Find where the given text appears and provide that cell's center as (x, y) coordinate. 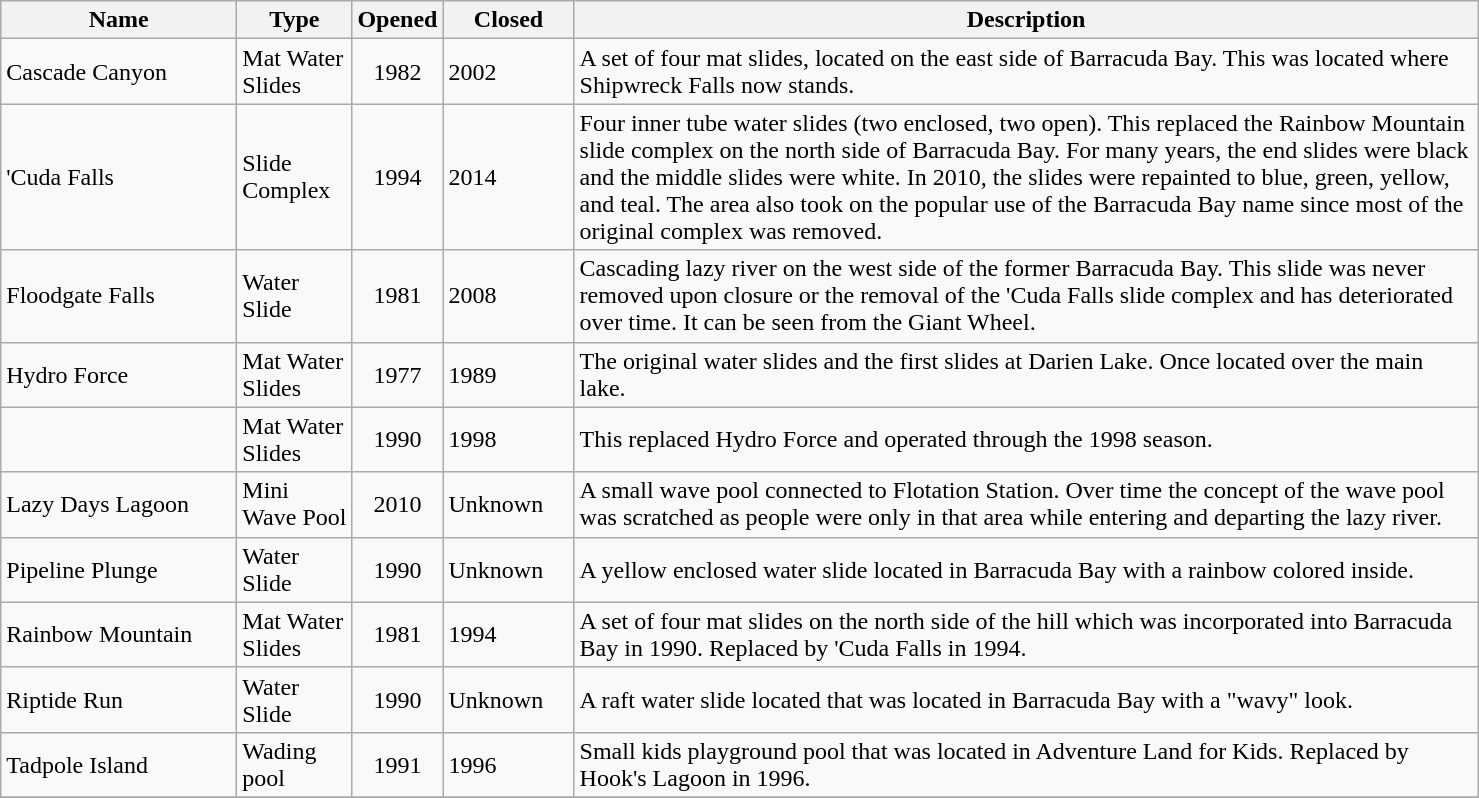
Lazy Days Lagoon (119, 504)
1991 (398, 764)
Description (1026, 20)
1996 (508, 764)
Rainbow Mountain (119, 634)
Opened (398, 20)
Hydro Force (119, 374)
1998 (508, 440)
A set of four mat slides on the north side of the hill which was incorporated into Barracuda Bay in 1990. Replaced by 'Cuda Falls in 1994. (1026, 634)
A raft water slide located that was located in Barracuda Bay with a "wavy" look. (1026, 700)
Pipeline Plunge (119, 570)
Closed (508, 20)
1989 (508, 374)
Small kids playground pool that was located in Adventure Land for Kids. Replaced by Hook's Lagoon in 1996. (1026, 764)
A set of four mat slides, located on the east side of Barracuda Bay. This was located where Shipwreck Falls now stands. (1026, 72)
Riptide Run (119, 700)
Cascade Canyon (119, 72)
A yellow enclosed water slide located in Barracuda Bay with a rainbow colored inside. (1026, 570)
Wading pool (294, 764)
2010 (398, 504)
Floodgate Falls (119, 296)
1982 (398, 72)
Tadpole Island (119, 764)
The original water slides and the first slides at Darien Lake. Once located over the main lake. (1026, 374)
Type (294, 20)
Name (119, 20)
'Cuda Falls (119, 177)
2002 (508, 72)
Slide Complex (294, 177)
This replaced Hydro Force and operated through the 1998 season. (1026, 440)
Mini Wave Pool (294, 504)
1977 (398, 374)
2008 (508, 296)
2014 (508, 177)
